Find where the given text appears and provide that cell's center as (x, y) coordinate. 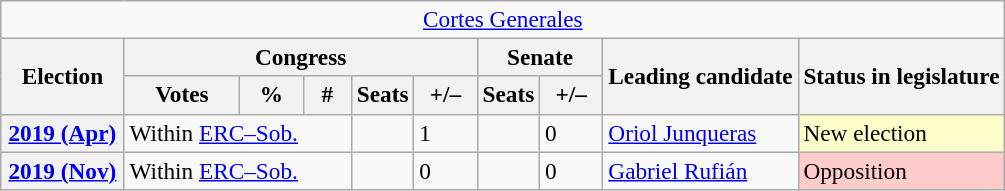
% (272, 95)
Leading candidate (700, 76)
Cortes Generales (503, 19)
2019 (Nov) (62, 170)
New election (902, 133)
Congress (300, 57)
2019 (Apr) (62, 133)
Gabriel Rufián (700, 170)
Election (62, 76)
Oriol Junqueras (700, 133)
Status in legislature (902, 76)
1 (446, 133)
Votes (182, 95)
Opposition (902, 170)
# (327, 95)
Senate (540, 57)
